Pinpoint the cell where the given text exists, returning its [x, y] midpoint coordinate. 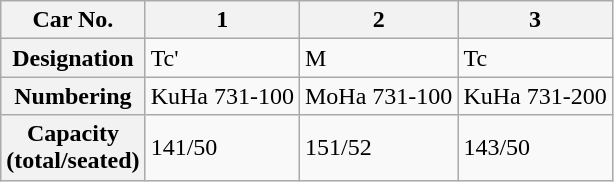
151/52 [378, 148]
Capacity(total/seated) [73, 148]
KuHa 731-200 [535, 96]
MoHa 731-100 [378, 96]
Car No. [73, 20]
3 [535, 20]
Tc' [222, 58]
143/50 [535, 148]
2 [378, 20]
141/50 [222, 148]
Designation [73, 58]
1 [222, 20]
Numbering [73, 96]
Tc [535, 58]
M [378, 58]
KuHa 731-100 [222, 96]
